Find where the given text appears and provide that cell's center as (X, Y) coordinate. 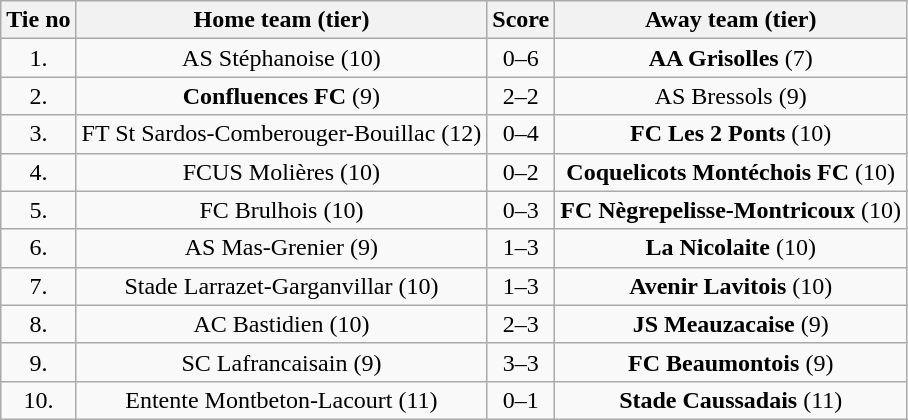
AC Bastidien (10) (282, 324)
FC Brulhois (10) (282, 210)
JS Meauzacaise (9) (731, 324)
FCUS Molières (10) (282, 172)
4. (38, 172)
Stade Larrazet-Garganvillar (10) (282, 286)
2–3 (521, 324)
AA Grisolles (7) (731, 58)
8. (38, 324)
Confluences FC (9) (282, 96)
FC Nègrepelisse-Montricoux (10) (731, 210)
AS Mas-Grenier (9) (282, 248)
7. (38, 286)
FT St Sardos-Comberouger-Bouillac (12) (282, 134)
2–2 (521, 96)
0–2 (521, 172)
1. (38, 58)
5. (38, 210)
Avenir Lavitois (10) (731, 286)
0–4 (521, 134)
Stade Caussadais (11) (731, 400)
0–6 (521, 58)
FC Les 2 Ponts (10) (731, 134)
AS Stéphanoise (10) (282, 58)
AS Bressols (9) (731, 96)
0–3 (521, 210)
6. (38, 248)
3–3 (521, 362)
SC Lafrancaisain (9) (282, 362)
9. (38, 362)
3. (38, 134)
Score (521, 20)
La Nicolaite (10) (731, 248)
2. (38, 96)
Coquelicots Montéchois FC (10) (731, 172)
0–1 (521, 400)
Home team (tier) (282, 20)
FC Beaumontois (9) (731, 362)
10. (38, 400)
Entente Montbeton-Lacourt (11) (282, 400)
Away team (tier) (731, 20)
Tie no (38, 20)
